Capture the cell that displays the provided text and extract its [x, y] central coordinate. 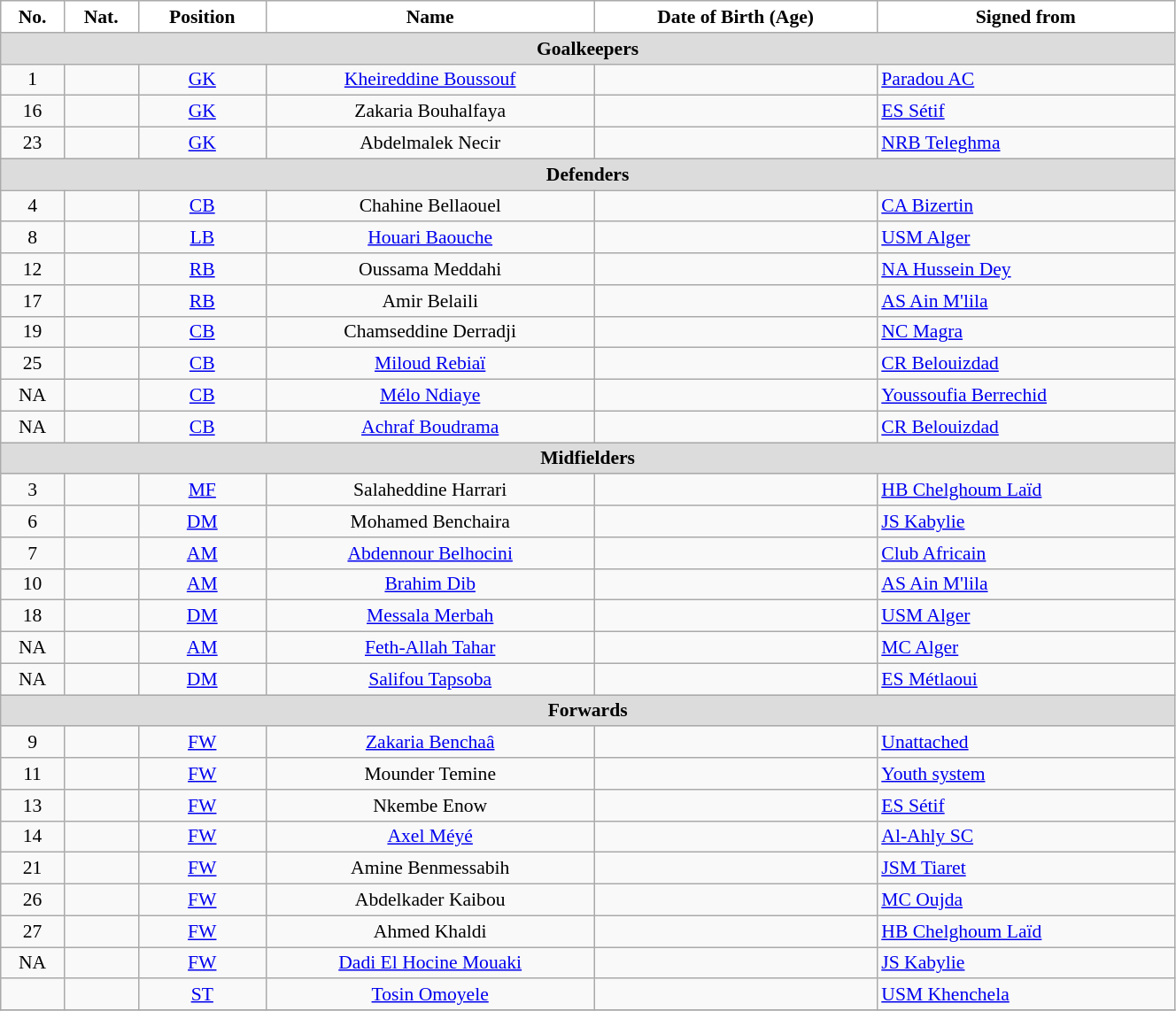
18 [33, 616]
Ahmed Khaldi [430, 931]
Oussama Meddahi [430, 269]
9 [33, 743]
NA Hussein Dey [1025, 269]
Abdelkader Kaibou [430, 900]
17 [33, 301]
Salaheddine Harrari [430, 490]
21 [33, 868]
6 [33, 521]
Unattached [1025, 743]
Messala Merbah [430, 616]
CA Bizertin [1025, 206]
14 [33, 837]
Axel Méyé [430, 837]
Position [202, 17]
Brahim Dib [430, 584]
Kheireddine Boussouf [430, 80]
Salifou Tapsoba [430, 679]
Forwards [588, 711]
7 [33, 553]
Mounder Temine [430, 774]
Tosin Omoyele [430, 995]
LB [202, 238]
Zakaria Benchaâ [430, 743]
Feth-Allah Tahar [430, 648]
Amir Belaili [430, 301]
10 [33, 584]
25 [33, 364]
Goalkeepers [588, 49]
Abdennour Belhocini [430, 553]
19 [33, 332]
Mélo Ndiaye [430, 396]
11 [33, 774]
USM Khenchela [1025, 995]
Club Africain [1025, 553]
NRB Teleghma [1025, 143]
ST [202, 995]
27 [33, 931]
Abdelmalek Necir [430, 143]
Nkembe Enow [430, 806]
Achraf Boudrama [430, 427]
Defenders [588, 174]
Amine Benmessabih [430, 868]
MC Oujda [1025, 900]
Name [430, 17]
1 [33, 80]
Date of Birth (Age) [735, 17]
16 [33, 112]
Paradou AC [1025, 80]
3 [33, 490]
23 [33, 143]
MC Alger [1025, 648]
4 [33, 206]
NC Magra [1025, 332]
Dadi El Hocine Mouaki [430, 963]
Houari Baouche [430, 238]
Nat. [101, 17]
Signed from [1025, 17]
26 [33, 900]
Al-Ahly SC [1025, 837]
Miloud Rebiaï [430, 364]
Chamseddine Derradji [430, 332]
No. [33, 17]
JSM Tiaret [1025, 868]
12 [33, 269]
13 [33, 806]
ES Métlaoui [1025, 679]
Midfielders [588, 459]
Chahine Bellaouel [430, 206]
Youth system [1025, 774]
8 [33, 238]
Youssoufia Berrechid [1025, 396]
MF [202, 490]
Zakaria Bouhalfaya [430, 112]
Mohamed Benchaira [430, 521]
